Output the (x, y) coordinate of the center of the cell containing the given text.  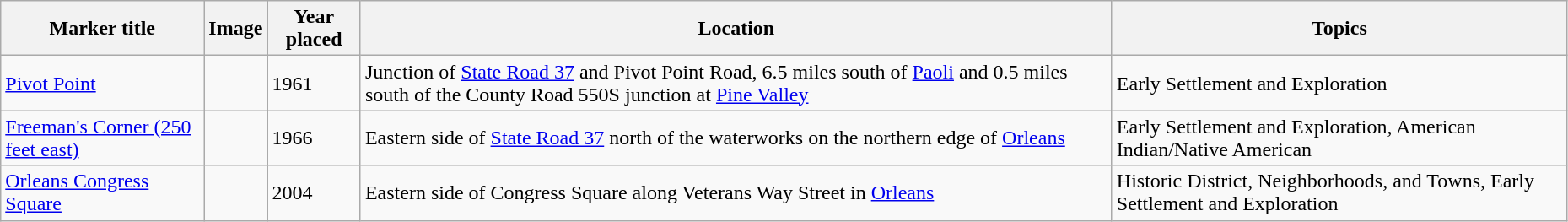
Early Settlement and Exploration (1339, 83)
Early Settlement and Exploration, American Indian/Native American (1339, 138)
Location (736, 29)
Image (236, 29)
2004 (314, 192)
Year placed (314, 29)
Marker title (103, 29)
1961 (314, 83)
Topics (1339, 29)
1966 (314, 138)
Historic District, Neighborhoods, and Towns, Early Settlement and Exploration (1339, 192)
Junction of State Road 37 and Pivot Point Road, 6.5 miles south of Paoli and 0.5 miles south of the County Road 550S junction at Pine Valley (736, 83)
Eastern side of Congress Square along Veterans Way Street in Orleans (736, 192)
Pivot Point (103, 83)
Eastern side of State Road 37 north of the waterworks on the northern edge of Orleans (736, 138)
Freeman's Corner (250 feet east) (103, 138)
Orleans Congress Square (103, 192)
